Provide the [X, Y] coordinate of the cell's center where the given text is located.  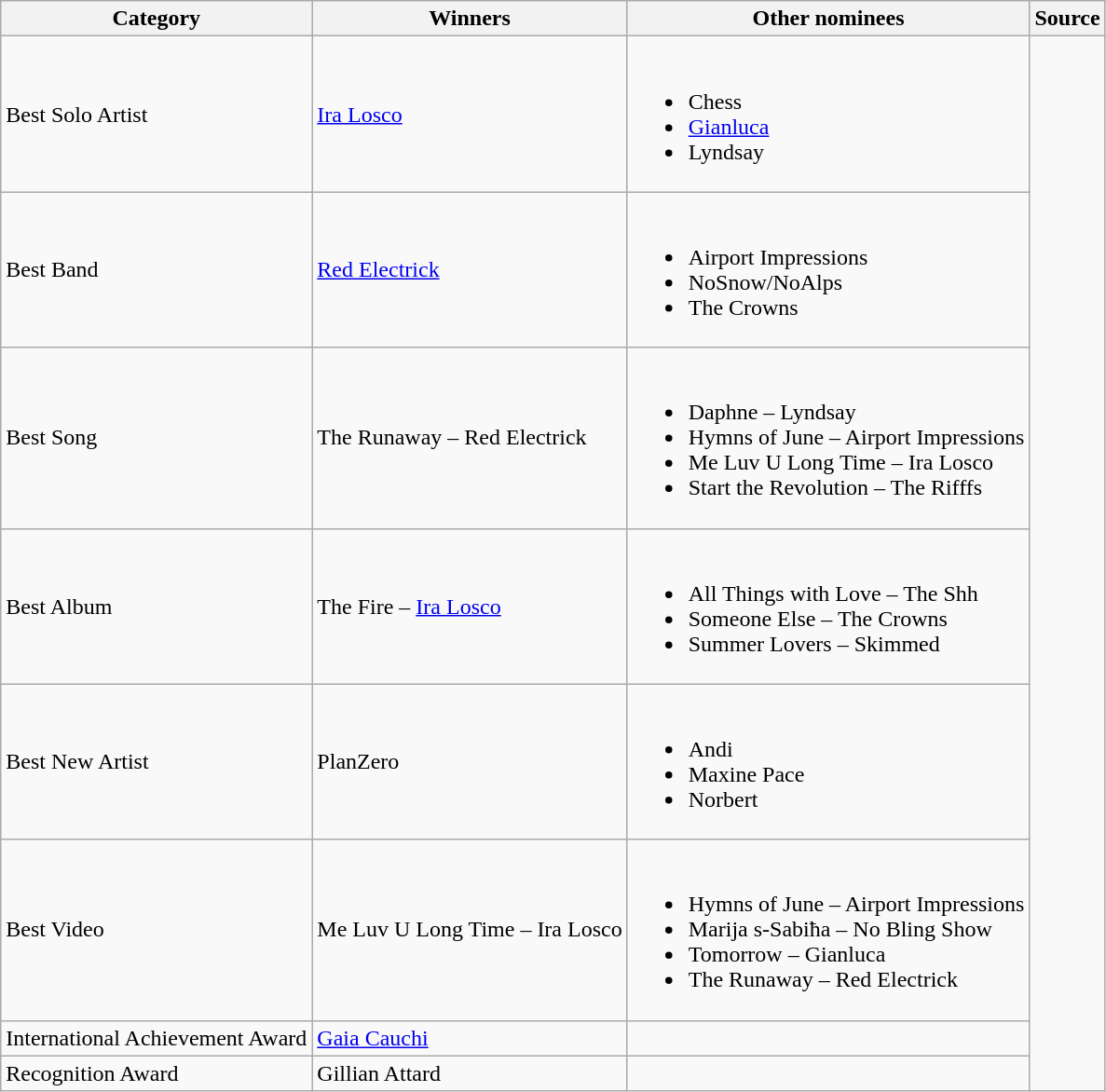
Category [157, 19]
Airport ImpressionsNoSnow/NoAlpsThe Crowns [828, 270]
Best Video [157, 930]
The Runaway – Red Electrick [470, 438]
Best Song [157, 438]
Best Album [157, 606]
PlanZero [470, 762]
Ira Losco [470, 114]
All Things with Love – The ShhSomeone Else – The CrownsSummer Lovers – Skimmed [828, 606]
Recognition Award [157, 1073]
Source [1068, 19]
Daphne – LyndsayHymns of June – Airport ImpressionsMe Luv U Long Time – Ira LoscoStart the Revolution – The Rifffs [828, 438]
Gaia Cauchi [470, 1038]
International Achievement Award [157, 1038]
Gillian Attard [470, 1073]
The Fire – Ira Losco [470, 606]
ChessGianlucaLyndsay [828, 114]
Best New Artist [157, 762]
Red Electrick [470, 270]
Best Band [157, 270]
Other nominees [828, 19]
Winners [470, 19]
AndiMaxine PaceNorbert [828, 762]
Me Luv U Long Time – Ira Losco [470, 930]
Hymns of June – Airport ImpressionsMarija s-Sabiħa – No Bling ShowTomorrow – GianlucaThe Runaway – Red Electrick [828, 930]
Best Solo Artist [157, 114]
